Determine the [X, Y] coordinate at the center of the cell enclosing the given text.  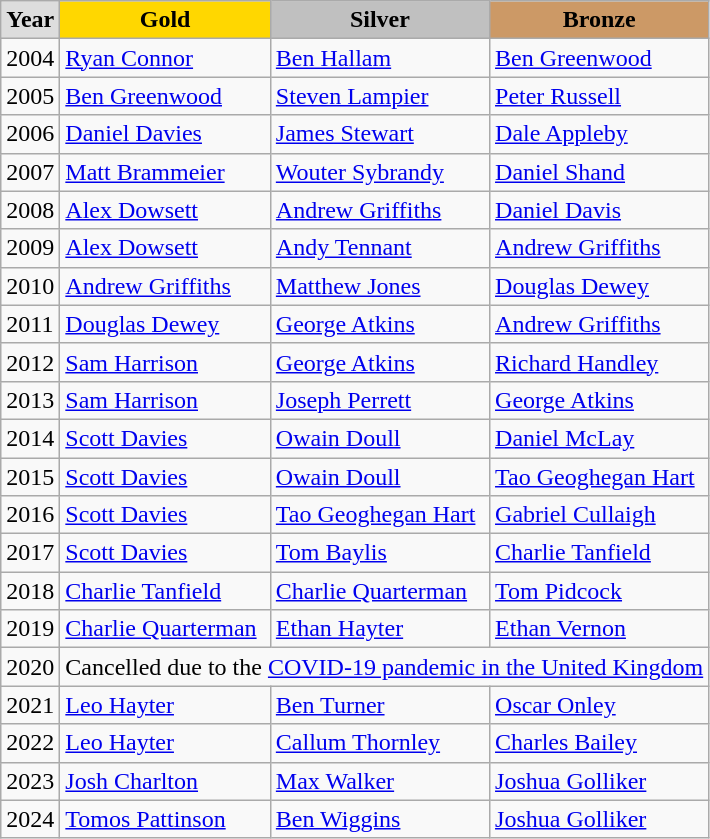
Gabriel Cullaigh [600, 515]
2016 [30, 515]
Callum Thornley [380, 743]
Silver [380, 20]
Wouter Sybrandy [380, 172]
Ryan Connor [166, 58]
Steven Lampier [380, 96]
Matt Brammeier [166, 172]
2020 [30, 667]
Joseph Perrett [380, 400]
2014 [30, 438]
Gold [166, 20]
Oscar Onley [600, 705]
2019 [30, 629]
Tomos Pattinson [166, 819]
2015 [30, 477]
2024 [30, 819]
2023 [30, 781]
2005 [30, 96]
2018 [30, 591]
Peter Russell [600, 96]
Daniel Shand [600, 172]
Ben Turner [380, 705]
Josh Charlton [166, 781]
2011 [30, 324]
Andy Tennant [380, 248]
Daniel Davis [600, 210]
2004 [30, 58]
Bronze [600, 20]
Tom Pidcock [600, 591]
Dale Appleby [600, 134]
Ethan Hayter [380, 629]
2017 [30, 553]
2007 [30, 172]
Daniel Davies [166, 134]
Cancelled due to the COVID-19 pandemic in the United Kingdom [384, 667]
Ethan Vernon [600, 629]
2013 [30, 400]
2022 [30, 743]
James Stewart [380, 134]
2021 [30, 705]
2008 [30, 210]
Richard Handley [600, 362]
2012 [30, 362]
Tom Baylis [380, 553]
2009 [30, 248]
Charles Bailey [600, 743]
Year [30, 20]
Ben Hallam [380, 58]
Matthew Jones [380, 286]
Max Walker [380, 781]
2010 [30, 286]
2006 [30, 134]
Daniel McLay [600, 438]
Ben Wiggins [380, 819]
